Output the (x, y) coordinate of the center of the cell containing the given text.  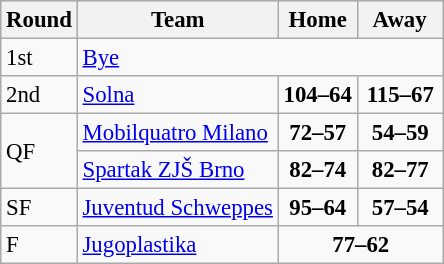
QF (39, 152)
82–74 (318, 170)
SF (39, 208)
Mobilquatro Milano (178, 133)
Away (400, 20)
Spartak ZJŠ Brno (178, 170)
Bye (260, 58)
77–62 (360, 245)
Jugoplastika (178, 245)
72–57 (318, 133)
Round (39, 20)
2nd (39, 95)
95–64 (318, 208)
115–67 (400, 95)
F (39, 245)
54–59 (400, 133)
1st (39, 58)
Team (178, 20)
Juventud Schweppes (178, 208)
Solna (178, 95)
104–64 (318, 95)
82–77 (400, 170)
57–54 (400, 208)
Home (318, 20)
